Return the [x, y] coordinate for the center point of the cell that contains the specified text.  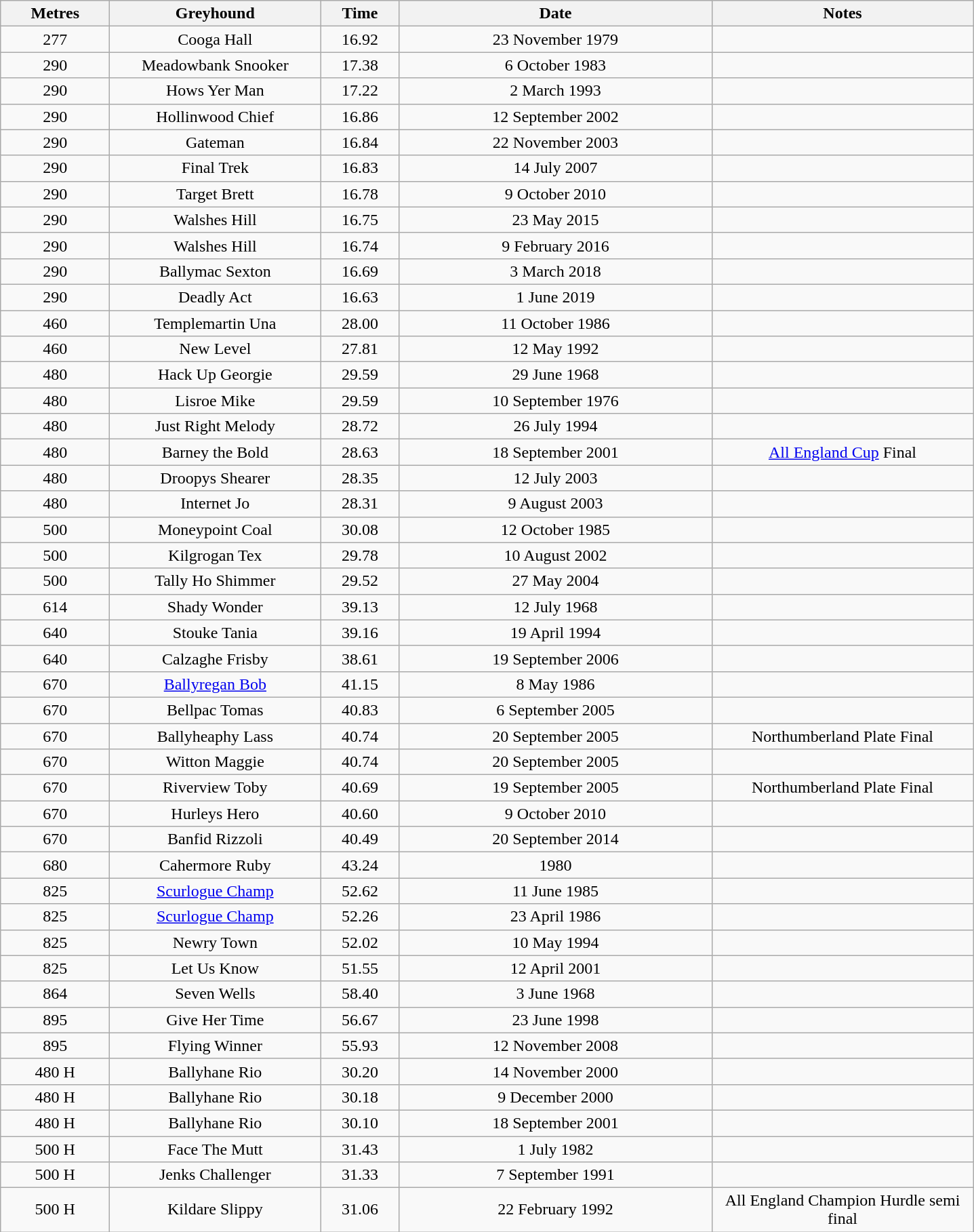
51.55 [360, 968]
52.02 [360, 942]
40.69 [360, 788]
Stouke Tania [216, 633]
22 February 1992 [556, 1210]
Internet Jo [216, 504]
39.16 [360, 633]
Gateman [216, 142]
31.43 [360, 1149]
31.33 [360, 1175]
Barney the Bold [216, 452]
28.35 [360, 478]
12 May 1992 [556, 349]
Target Brett [216, 194]
52.62 [360, 891]
New Level [216, 349]
Kilgrogan Tex [216, 555]
Hack Up Georgie [216, 375]
Time [360, 14]
29 June 1968 [556, 375]
Banfid Rizzoli [216, 839]
Hurleys Hero [216, 814]
39.13 [360, 607]
Riverview Toby [216, 788]
11 October 1986 [556, 323]
Calzaghe Frisby [216, 658]
52.26 [360, 917]
29.52 [360, 581]
29.78 [360, 555]
19 September 2006 [556, 658]
Moneypoint Coal [216, 530]
9 February 2016 [556, 245]
43.24 [360, 865]
Newry Town [216, 942]
10 May 1994 [556, 942]
28.00 [360, 323]
16.92 [360, 39]
27.81 [360, 349]
31.06 [360, 1210]
12 November 2008 [556, 1046]
Final Trek [216, 168]
16.75 [360, 220]
16.78 [360, 194]
17.22 [360, 91]
56.67 [360, 1020]
Tally Ho Shimmer [216, 581]
3 March 2018 [556, 271]
Give Her Time [216, 1020]
Seven Wells [216, 994]
10 September 1976 [556, 401]
Date [556, 14]
55.93 [360, 1046]
23 April 1986 [556, 917]
All England Cup Final [843, 452]
9 August 2003 [556, 504]
Deadly Act [216, 297]
40.83 [360, 710]
Cahermore Ruby [216, 865]
14 November 2000 [556, 1071]
30.20 [360, 1071]
41.15 [360, 684]
26 July 1994 [556, 426]
9 December 2000 [556, 1097]
14 July 2007 [556, 168]
7 September 1991 [556, 1175]
28.31 [360, 504]
10 August 2002 [556, 555]
Flying Winner [216, 1046]
12 July 1968 [556, 607]
6 October 1983 [556, 65]
Let Us Know [216, 968]
27 May 2004 [556, 581]
30.18 [360, 1097]
40.49 [360, 839]
Droopys Shearer [216, 478]
Cooga Hall [216, 39]
Bellpac Tomas [216, 710]
23 May 2015 [556, 220]
19 April 1994 [556, 633]
17.38 [360, 65]
16.63 [360, 297]
12 October 1985 [556, 530]
23 November 1979 [556, 39]
23 June 1998 [556, 1020]
Kildare Slippy [216, 1210]
Witton Maggie [216, 762]
Metres [56, 14]
28.63 [360, 452]
864 [56, 994]
All England Champion Hurdle semi final [843, 1210]
16.84 [360, 142]
12 April 2001 [556, 968]
12 July 2003 [556, 478]
Lisroe Mike [216, 401]
28.72 [360, 426]
Face The Mutt [216, 1149]
Templemartin Una [216, 323]
16.69 [360, 271]
Hollinwood Chief [216, 117]
40.60 [360, 814]
30.08 [360, 530]
1 June 2019 [556, 297]
Notes [843, 14]
30.10 [360, 1123]
Ballymac Sexton [216, 271]
16.86 [360, 117]
680 [56, 865]
1980 [556, 865]
Jenks Challenger [216, 1175]
Ballyregan Bob [216, 684]
16.83 [360, 168]
Just Right Melody [216, 426]
11 June 1985 [556, 891]
Ballyheaphy Lass [216, 736]
8 May 1986 [556, 684]
Shady Wonder [216, 607]
20 September 2014 [556, 839]
Greyhound [216, 14]
12 September 2002 [556, 117]
16.74 [360, 245]
Hows Yer Man [216, 91]
6 September 2005 [556, 710]
3 June 1968 [556, 994]
2 March 1993 [556, 91]
38.61 [360, 658]
277 [56, 39]
19 September 2005 [556, 788]
Meadowbank Snooker [216, 65]
58.40 [360, 994]
614 [56, 607]
1 July 1982 [556, 1149]
22 November 2003 [556, 142]
